Extract the (X, Y) coordinate from the center of the cell holding the provided text.  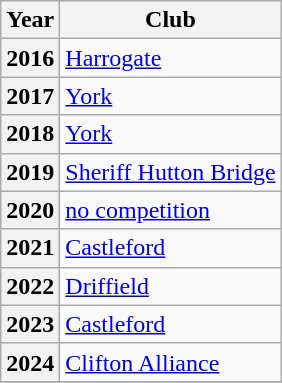
2018 (30, 134)
no competition (170, 210)
2017 (30, 96)
Driffield (170, 286)
Sheriff Hutton Bridge (170, 172)
2022 (30, 286)
2020 (30, 210)
Year (30, 20)
2021 (30, 248)
Club (170, 20)
2019 (30, 172)
2016 (30, 58)
Clifton Alliance (170, 362)
2024 (30, 362)
Harrogate (170, 58)
2023 (30, 324)
